Locate the cell with the specified text and output its (X, Y) center coordinate. 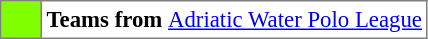
Teams from Adriatic Water Polo League (234, 20)
